Locate the cell with the specified text and output its (X, Y) center coordinate. 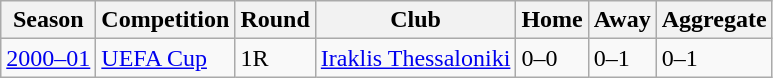
Home (552, 20)
Season (48, 20)
Iraklis Thessaloniki (416, 58)
Aggregate (714, 20)
0–0 (552, 58)
Round (275, 20)
Away (622, 20)
UEFA Cup (166, 58)
Club (416, 20)
1R (275, 58)
2000–01 (48, 58)
Competition (166, 20)
